Pinpoint the cell where the given text exists, returning its [x, y] midpoint coordinate. 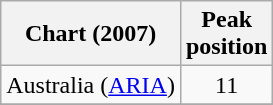
Chart (2007) [91, 34]
11 [226, 85]
Peakposition [226, 34]
Australia (ARIA) [91, 85]
